Return the (X, Y) coordinate for the center point of the cell that contains the specified text.  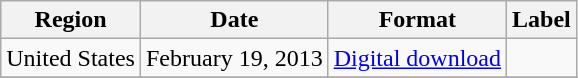
Format (417, 20)
Digital download (417, 58)
United States (71, 58)
Region (71, 20)
Label (542, 20)
February 19, 2013 (234, 58)
Date (234, 20)
